Extract the (X, Y) coordinate from the center of the cell holding the provided text.  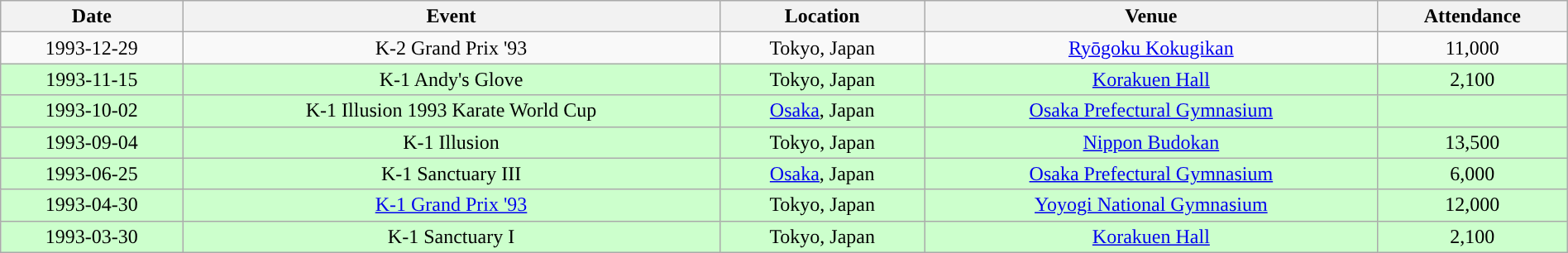
K-1 Illusion 1993 Karate World Cup (452, 111)
K-1 Grand Prix '93 (452, 205)
Location (822, 17)
Yoyogi National Gymnasium (1151, 205)
K-2 Grand Prix '93 (452, 48)
1993-09-04 (92, 142)
Ryōgoku Kokugikan (1151, 48)
Attendance (1472, 17)
K-1 Sanctuary III (452, 174)
12,000 (1472, 205)
K-1 Illusion (452, 142)
11,000 (1472, 48)
6,000 (1472, 174)
1993-06-25 (92, 174)
1993-03-30 (92, 236)
Venue (1151, 17)
Date (92, 17)
Event (452, 17)
K-1 Sanctuary I (452, 236)
1993-10-02 (92, 111)
1993-11-15 (92, 79)
13,500 (1472, 142)
1993-04-30 (92, 205)
Nippon Budokan (1151, 142)
K-1 Andy's Glove (452, 79)
1993-12-29 (92, 48)
